Return [X, Y] of the center of cell containing provided text 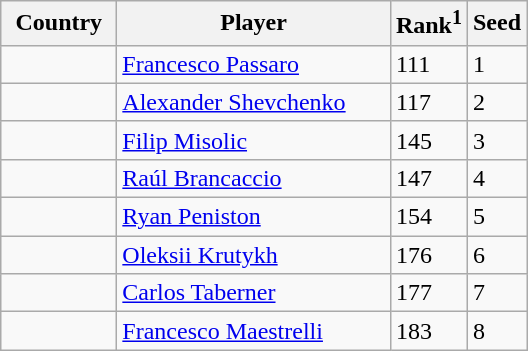
147 [428, 178]
111 [428, 64]
2 [496, 102]
177 [428, 293]
Alexander Shevchenko [254, 102]
Oleksii Krutykh [254, 255]
Filip Misolic [254, 140]
Rank1 [428, 24]
145 [428, 140]
Player [254, 24]
154 [428, 217]
Ryan Peniston [254, 217]
Francesco Maestrelli [254, 331]
183 [428, 331]
8 [496, 331]
Francesco Passaro [254, 64]
Carlos Taberner [254, 293]
Raúl Brancaccio [254, 178]
117 [428, 102]
6 [496, 255]
4 [496, 178]
3 [496, 140]
5 [496, 217]
7 [496, 293]
Country [59, 24]
1 [496, 64]
176 [428, 255]
Seed [496, 24]
